Pinpoint the cell where the given text exists, returning its (X, Y) midpoint coordinate. 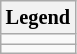
Legend (38, 17)
